Provide the [X, Y] coordinate of the cell's center where the given text is located.  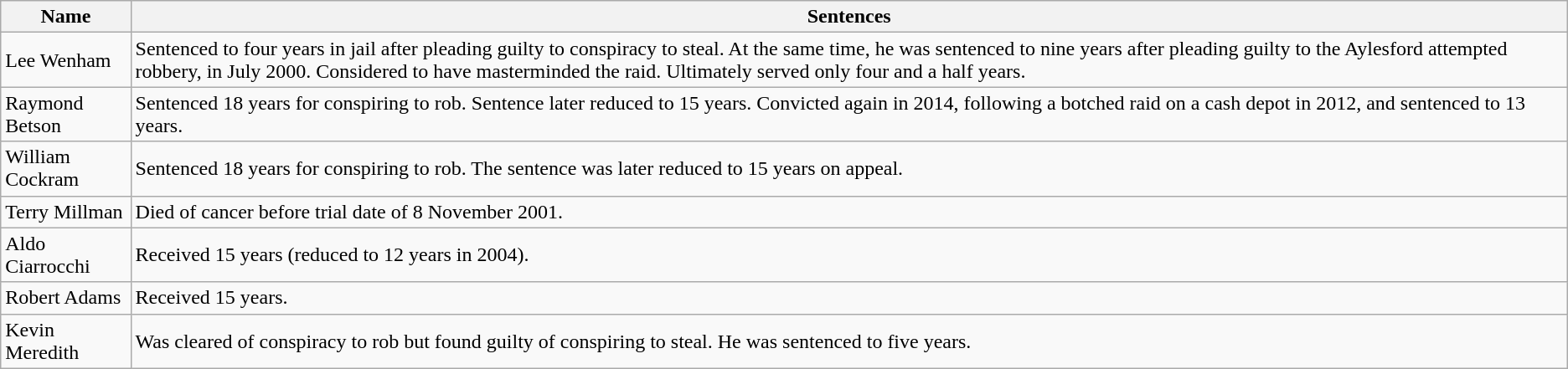
Sentences [849, 17]
Raymond Betson [65, 114]
Aldo Ciarrocchi [65, 254]
Received 15 years. [849, 298]
Terry Millman [65, 212]
Died of cancer before trial date of 8 November 2001. [849, 212]
Lee Wenham [65, 60]
Sentenced 18 years for conspiring to rob. The sentence was later reduced to 15 years on appeal. [849, 169]
Kevin Meredith [65, 341]
Robert Adams [65, 298]
William Cockram [65, 169]
Was cleared of conspiracy to rob but found guilty of conspiring to steal. He was sentenced to five years. [849, 341]
Received 15 years (reduced to 12 years in 2004). [849, 254]
Name [65, 17]
